Extract the [x, y] coordinate from the center of the cell holding the provided text.  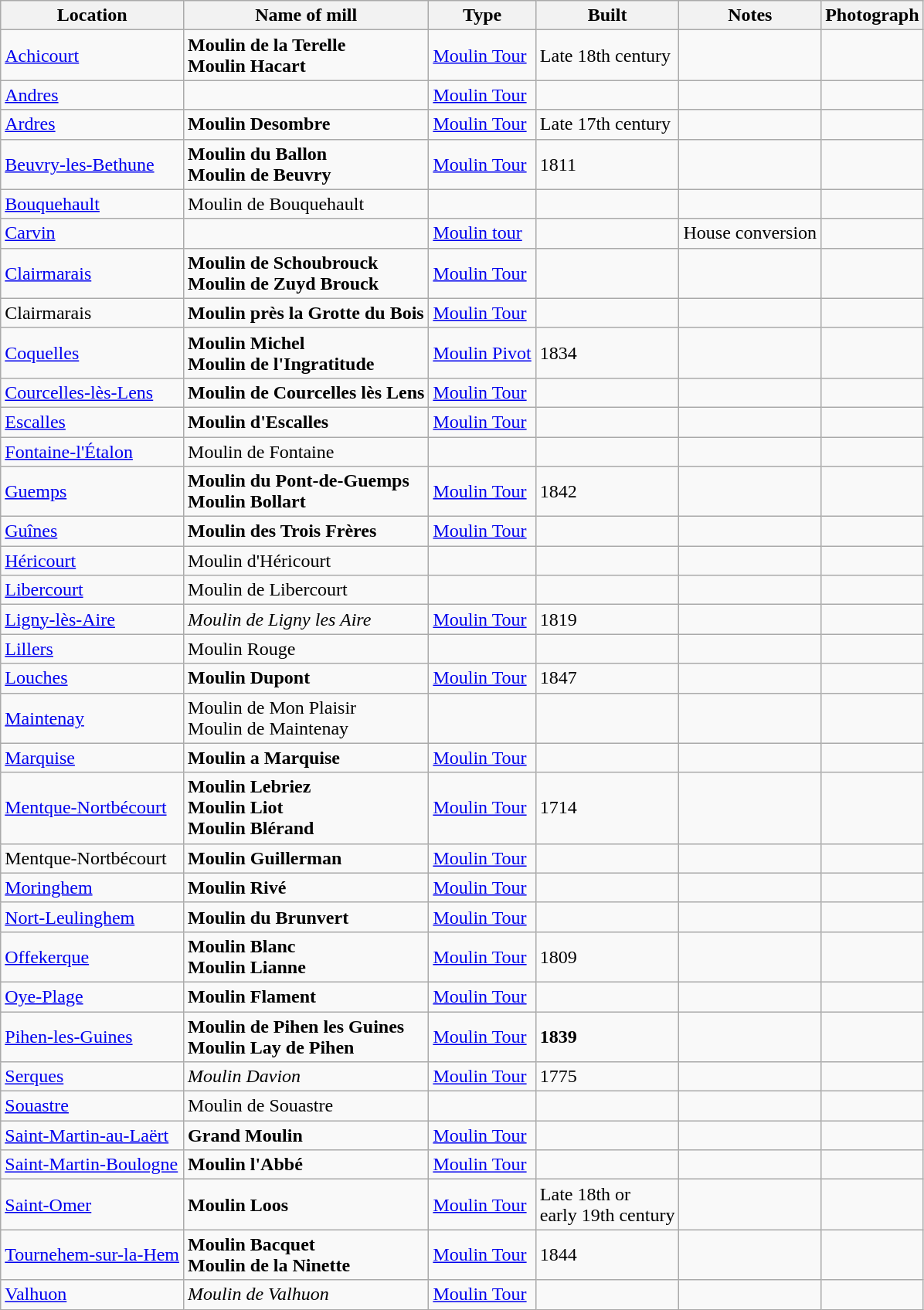
Beuvry-les-Bethune [93, 164]
Pihen-les-Guines [93, 1037]
Moulin de Mon PlaisirMoulin de Maintenay [306, 718]
Nort-Leulinghem [93, 917]
Lillers [93, 649]
1819 [607, 619]
Offekerque [93, 956]
Grand Moulin [306, 1135]
Moulin Dupont [306, 678]
Louches [93, 678]
Ardres [93, 124]
Moulin BacquetMoulin de la Ninette [306, 1254]
Moulin de Courcelles lès Lens [306, 392]
Moulin Desombre [306, 124]
Moulin près la Grotte du Bois [306, 313]
Saint-Martin-Boulogne [93, 1165]
1775 [607, 1077]
Moulin Rivé [306, 887]
Fontaine-l'Étalon [93, 452]
Moulin Guillerman [306, 858]
Name of mill [306, 15]
1842 [607, 491]
1714 [607, 808]
Late 18th orearly 19th century [607, 1205]
Coquelles [93, 352]
1844 [607, 1254]
Andres [93, 95]
Moulin Rouge [306, 649]
Saint-Omer [93, 1205]
Serques [93, 1077]
Moulin de Pihen les GuinesMoulin Lay de Pihen [306, 1037]
Moulin du BallonMoulin de Beuvry [306, 164]
Moulin tour [482, 233]
Moulin Pivot [482, 352]
Libercourt [93, 590]
Moulin de Bouquehault [306, 204]
Héricourt [93, 561]
Moulin de SchoubrouckMoulin de Zuyd Brouck [306, 273]
Moulin de Ligny les Aire [306, 619]
Moulin du Pont-de-GuempsMoulin Bollart [306, 491]
Carvin [93, 233]
Type [482, 15]
Moulin de Souastre [306, 1106]
Moulin de Valhuon [306, 1295]
Ligny-lès-Aire [93, 619]
Moulin MichelMoulin de l'Ingratitude [306, 352]
Moulin de Fontaine [306, 452]
Moulin a Marquise [306, 758]
Moringhem [93, 887]
Moulin Flament [306, 996]
Moulin de la TerelleMoulin Hacart [306, 56]
Notes [750, 15]
Escalles [93, 422]
Courcelles-lès-Lens [93, 392]
Moulin d'Héricourt [306, 561]
Late 18th century [607, 56]
1847 [607, 678]
Moulin LebriezMoulin LiotMoulin Blérand [306, 808]
1834 [607, 352]
Maintenay [93, 718]
Photograph [872, 15]
Bouquehault [93, 204]
Late 17th century [607, 124]
Souastre [93, 1106]
Moulin Loos [306, 1205]
Moulin BlancMoulin Lianne [306, 956]
Oye-Plage [93, 996]
Moulin Davion [306, 1077]
House conversion [750, 233]
Moulin d'Escalles [306, 422]
Moulin des Trois Frères [306, 531]
Achicourt [93, 56]
Moulin de Libercourt [306, 590]
Marquise [93, 758]
1811 [607, 164]
Built [607, 15]
Saint-Martin-au-Laërt [93, 1135]
Valhuon [93, 1295]
Moulin l'Abbé [306, 1165]
Moulin du Brunvert [306, 917]
Location [93, 15]
Guînes [93, 531]
1839 [607, 1037]
1809 [607, 956]
Guemps [93, 491]
Tournehem-sur-la-Hem [93, 1254]
